Provide the (X, Y) coordinate of the cell's center where the given text is located.  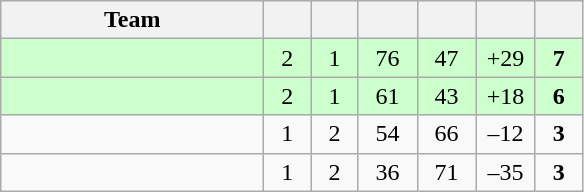
71 (446, 172)
76 (388, 58)
47 (446, 58)
+18 (506, 96)
–12 (506, 134)
6 (558, 96)
–35 (506, 172)
61 (388, 96)
66 (446, 134)
7 (558, 58)
43 (446, 96)
Team (132, 20)
54 (388, 134)
36 (388, 172)
+29 (506, 58)
